Capture the cell that displays the provided text and extract its (X, Y) central coordinate. 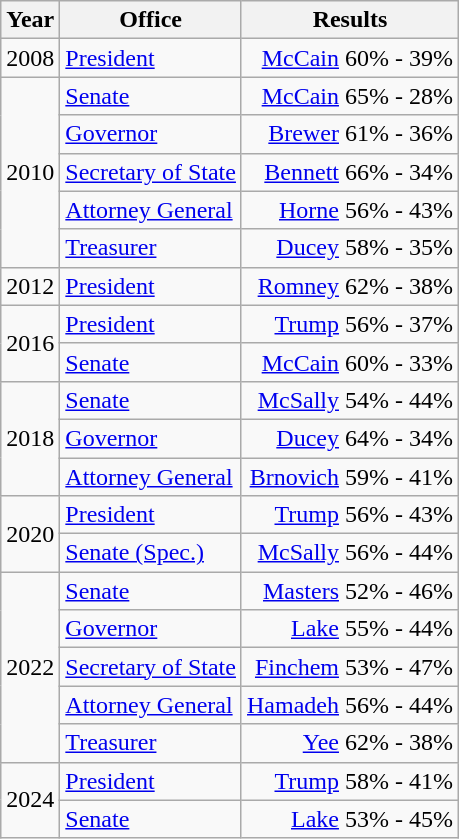
Ducey 64% - 34% (350, 438)
2010 (30, 172)
McCain 65% - 28% (350, 96)
2020 (30, 534)
2012 (30, 286)
Bennett 66% - 34% (350, 172)
Yee 62% - 38% (350, 743)
Year (30, 20)
Romney 62% - 38% (350, 286)
Brewer 61% - 36% (350, 134)
Office (151, 20)
Ducey 58% - 35% (350, 248)
2008 (30, 58)
Trump 58% - 41% (350, 781)
McSally 56% - 44% (350, 553)
Hamadeh 56% - 44% (350, 705)
Brnovich 59% - 41% (350, 477)
McCain 60% - 33% (350, 362)
Results (350, 20)
Masters 52% - 46% (350, 591)
2024 (30, 800)
Trump 56% - 37% (350, 324)
Lake 55% - 44% (350, 629)
2016 (30, 343)
2022 (30, 667)
McSally 54% - 44% (350, 400)
2018 (30, 438)
Senate (Spec.) (151, 553)
Horne 56% - 43% (350, 210)
McCain 60% - 39% (350, 58)
Finchem 53% - 47% (350, 667)
Trump 56% - 43% (350, 515)
Lake 53% - 45% (350, 819)
